Provide the (x, y) coordinate of the cell's center where the given text is located.  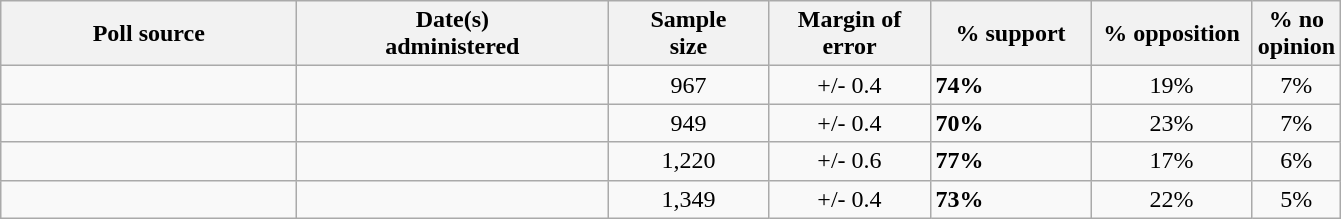
Samplesize (688, 34)
22% (1172, 199)
1,220 (688, 161)
949 (688, 123)
Margin oferror (850, 34)
967 (688, 85)
Poll source (149, 34)
5% (1296, 199)
23% (1172, 123)
74% (1010, 85)
6% (1296, 161)
70% (1010, 123)
% opposition (1172, 34)
Date(s)administered (452, 34)
19% (1172, 85)
17% (1172, 161)
77% (1010, 161)
1,349 (688, 199)
% no opinion (1296, 34)
% support (1010, 34)
+/- 0.6 (850, 161)
73% (1010, 199)
